Return (x, y) of the center of cell containing provided text 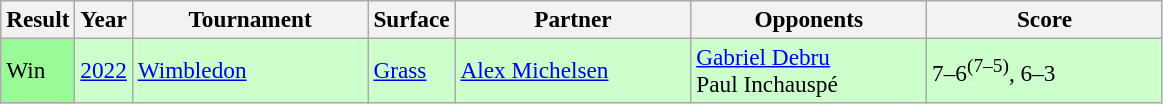
2022 (104, 70)
Result (38, 19)
Grass (412, 70)
Opponents (809, 19)
Wimbledon (250, 70)
Alex Michelsen (573, 70)
7–6(7–5), 6–3 (1045, 70)
Tournament (250, 19)
Year (104, 19)
Score (1045, 19)
Surface (412, 19)
Partner (573, 19)
Gabriel Debru Paul Inchauspé (809, 70)
Win (38, 70)
